Pinpoint the cell where the given text exists, returning its (X, Y) midpoint coordinate. 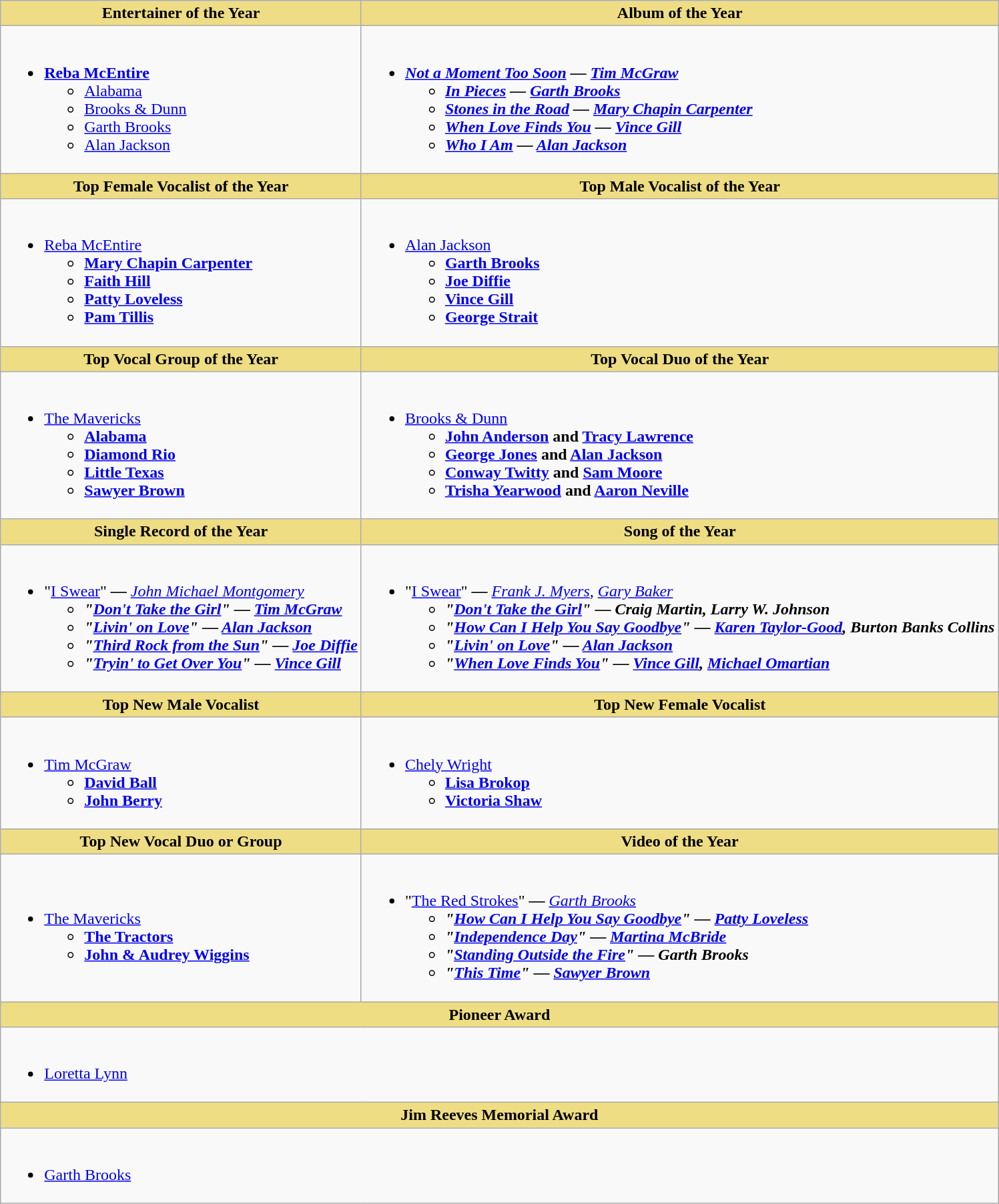
Video of the Year (679, 841)
Reba McEntireAlabamaBrooks & DunnGarth BrooksAlan Jackson (182, 100)
Pioneer Award (499, 1015)
The MavericksAlabamaDiamond RioLittle TexasSawyer Brown (182, 446)
Tim McGrawDavid BallJohn Berry (182, 772)
Top Vocal Group of the Year (182, 359)
Jim Reeves Memorial Award (499, 1115)
Album of the Year (679, 13)
Loretta Lynn (499, 1065)
Top Vocal Duo of the Year (679, 359)
Chely WrightLisa BrokopVictoria Shaw (679, 772)
Top New Vocal Duo or Group (182, 841)
The MavericksThe TractorsJohn & Audrey Wiggins (182, 927)
Song of the Year (679, 532)
Top New Male Vocalist (182, 704)
Top New Female Vocalist (679, 704)
Single Record of the Year (182, 532)
Garth Brooks (499, 1166)
Reba McEntireMary Chapin CarpenterFaith HillPatty LovelessPam Tillis (182, 272)
Brooks & DunnJohn Anderson and Tracy LawrenceGeorge Jones and Alan JacksonConway Twitty and Sam MooreTrisha Yearwood and Aaron Neville (679, 446)
Top Male Vocalist of the Year (679, 186)
Top Female Vocalist of the Year (182, 186)
Entertainer of the Year (182, 13)
Alan JacksonGarth BrooksJoe DiffieVince GillGeorge Strait (679, 272)
